For the text-containing cell, return its midpoint in (X, Y) coordinate format. 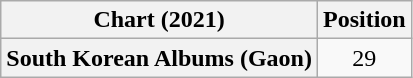
29 (364, 58)
South Korean Albums (Gaon) (160, 58)
Position (364, 20)
Chart (2021) (160, 20)
